Capture the cell that displays the provided text and extract its (x, y) central coordinate. 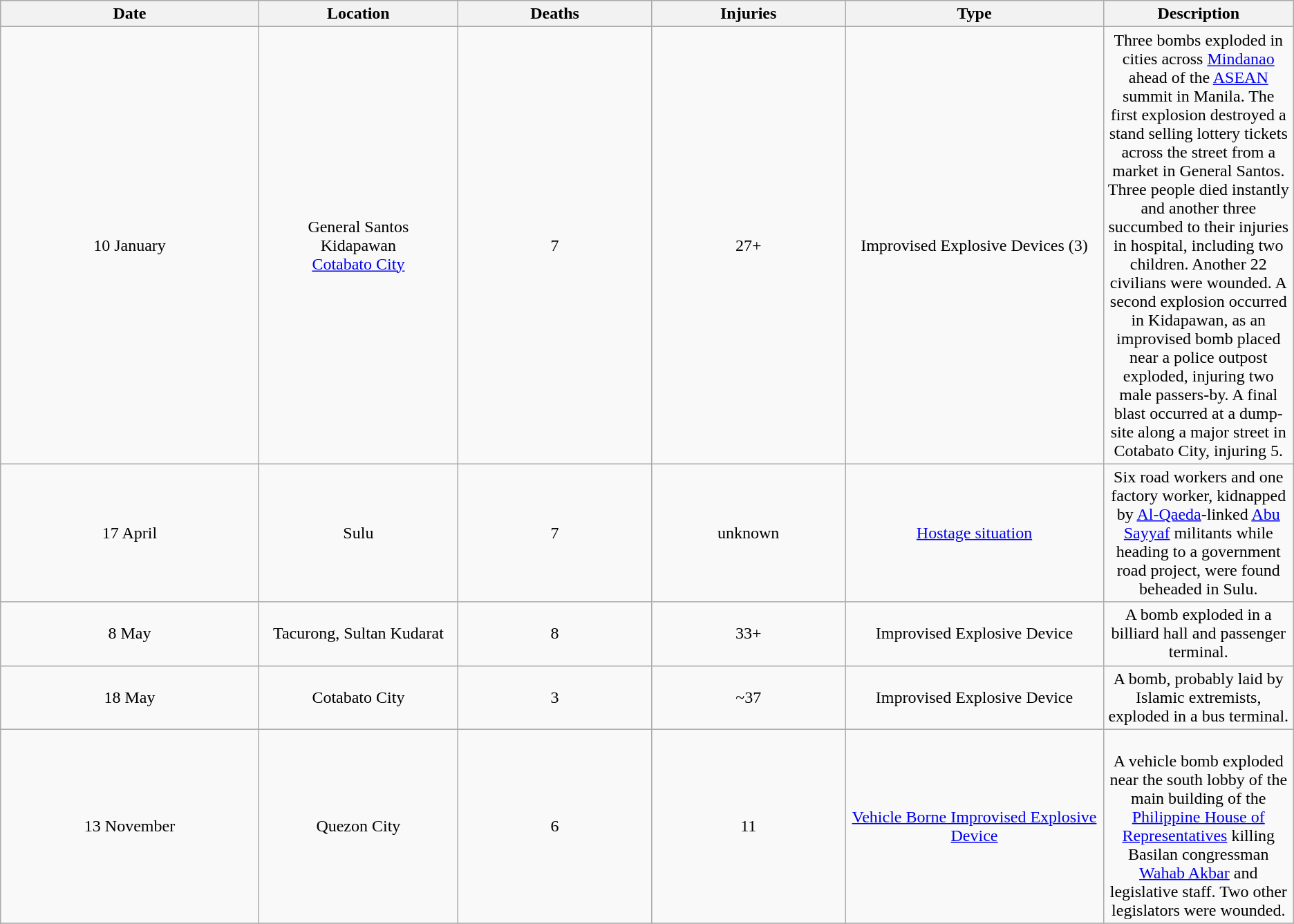
8 May (130, 634)
Type (975, 14)
8 (555, 634)
10 January (130, 245)
Hostage situation (975, 533)
Quezon City (358, 827)
Date (130, 14)
3 (555, 697)
13 November (130, 827)
11 (749, 827)
A bomb exploded in a billiard hall and passenger terminal. (1199, 634)
Sulu (358, 533)
6 (555, 827)
17 April (130, 533)
General SantosKidapawanCotabato City (358, 245)
18 May (130, 697)
Improvised Explosive Devices (3) (975, 245)
33+ (749, 634)
Cotabato City (358, 697)
A bomb, probably laid by Islamic extremists, exploded in a bus terminal. (1199, 697)
~37 (749, 697)
Vehicle Borne Improvised Explosive Device (975, 827)
27+ (749, 245)
Tacurong, Sultan Kudarat (358, 634)
Injuries (749, 14)
Location (358, 14)
Deaths (555, 14)
unknown (749, 533)
Description (1199, 14)
